Scan for the cell matching the given text and deliver its (X, Y) coordinate at center. 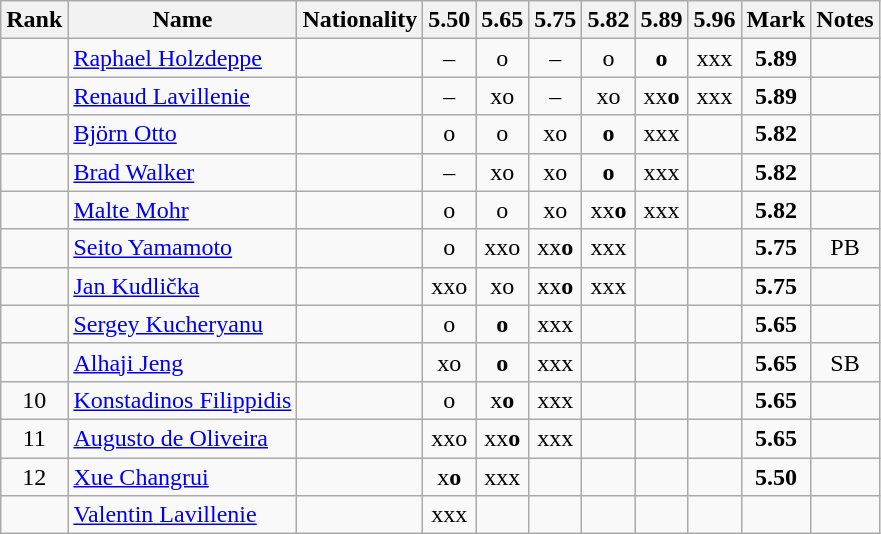
Renaud Lavillenie (182, 96)
Name (182, 20)
Mark (776, 20)
Jan Kudlička (182, 286)
12 (34, 477)
10 (34, 400)
Brad Walker (182, 172)
Sergey Kucheryanu (182, 324)
Alhaji Jeng (182, 362)
Notes (845, 20)
Raphael Holzdeppe (182, 58)
PB (845, 248)
SB (845, 362)
Augusto de Oliveira (182, 438)
Malte Mohr (182, 210)
Björn Otto (182, 134)
Seito Yamamoto (182, 248)
Xue Changrui (182, 477)
Nationality (360, 20)
Konstadinos Filippidis (182, 400)
11 (34, 438)
Valentin Lavillenie (182, 515)
5.96 (714, 20)
Rank (34, 20)
